Extract the [X, Y] coordinate from the center of the cell holding the provided text.  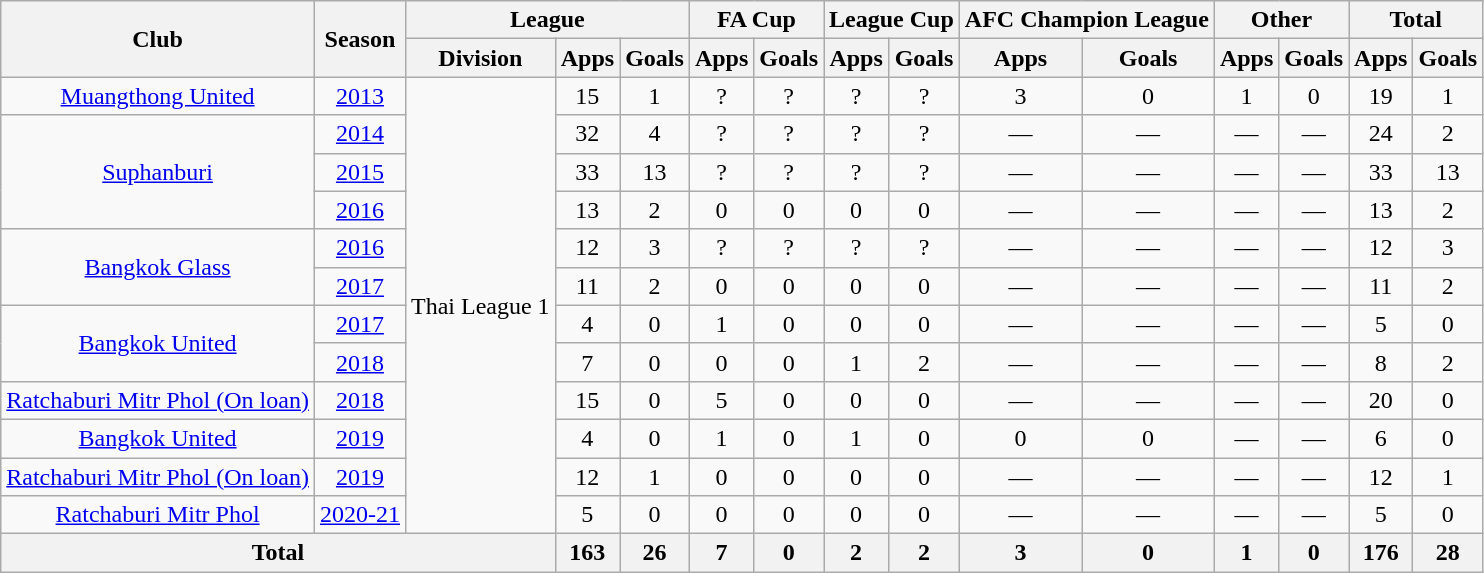
Division [480, 58]
24 [1381, 134]
Club [158, 39]
League [547, 20]
Ratchaburi Mitr Phol [158, 515]
Other [1281, 20]
32 [587, 134]
163 [587, 553]
176 [1381, 553]
League Cup [892, 20]
Suphanburi [158, 172]
Muangthong United [158, 96]
FA Cup [756, 20]
2015 [360, 172]
28 [1448, 553]
Season [360, 39]
2013 [360, 96]
Bangkok Glass [158, 267]
8 [1381, 362]
26 [655, 553]
AFC Champion League [1086, 20]
19 [1381, 96]
6 [1381, 438]
20 [1381, 400]
Thai League 1 [480, 306]
2020-21 [360, 515]
2014 [360, 134]
